Scan for the cell matching the given text and deliver its [x, y] coordinate at center. 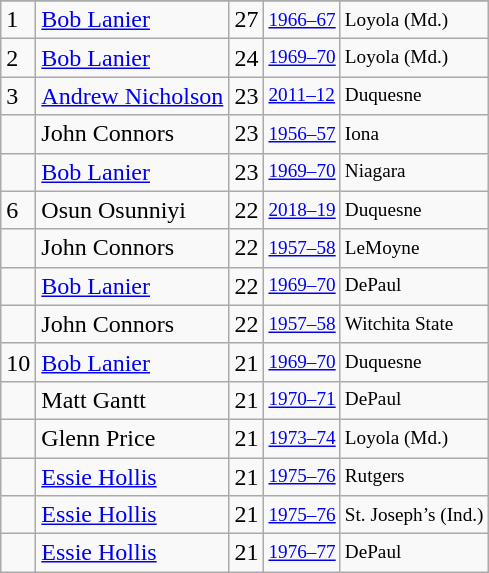
LeMoyne [414, 248]
Niagara [414, 172]
6 [18, 210]
1966–67 [302, 20]
2 [18, 58]
24 [246, 58]
St. Joseph’s (Ind.) [414, 515]
1956–57 [302, 134]
Rutgers [414, 477]
27 [246, 20]
1970–71 [302, 400]
Witchita State [414, 324]
Iona [414, 134]
3 [18, 96]
2011–12 [302, 96]
1 [18, 20]
Andrew Nicholson [132, 96]
Osun Osunniyi [132, 210]
1973–74 [302, 438]
10 [18, 362]
2018–19 [302, 210]
Glenn Price [132, 438]
Matt Gantt [132, 400]
1976–77 [302, 553]
